Pinpoint the cell where the given text exists, returning its (x, y) midpoint coordinate. 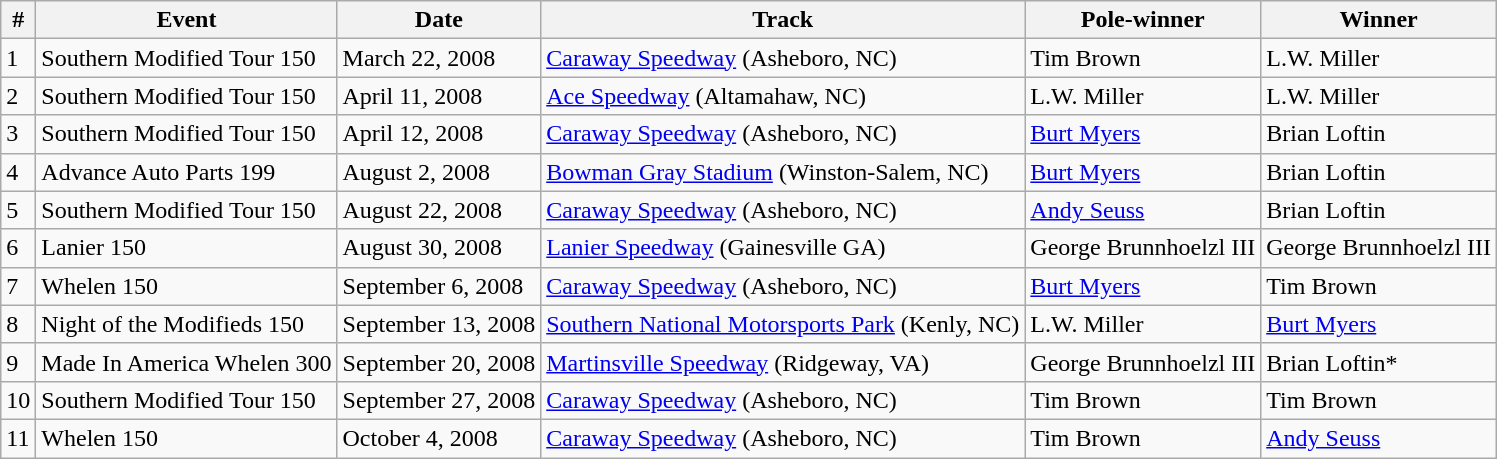
Track (783, 20)
August 2, 2008 (439, 172)
Southern National Motorsports Park (Kenly, NC) (783, 324)
August 30, 2008 (439, 248)
September 20, 2008 (439, 362)
October 4, 2008 (439, 438)
Bowman Gray Stadium (Winston-Salem, NC) (783, 172)
7 (18, 286)
Pole-winner (1143, 20)
8 (18, 324)
Winner (1379, 20)
Event (186, 20)
Ace Speedway (Altamahaw, NC) (783, 96)
September 13, 2008 (439, 324)
Date (439, 20)
9 (18, 362)
April 12, 2008 (439, 134)
March 22, 2008 (439, 58)
Lanier 150 (186, 248)
1 (18, 58)
Martinsville Speedway (Ridgeway, VA) (783, 362)
August 22, 2008 (439, 210)
11 (18, 438)
5 (18, 210)
10 (18, 400)
3 (18, 134)
Brian Loftin* (1379, 362)
Made In America Whelen 300 (186, 362)
4 (18, 172)
Advance Auto Parts 199 (186, 172)
2 (18, 96)
Lanier Speedway (Gainesville GA) (783, 248)
April 11, 2008 (439, 96)
6 (18, 248)
# (18, 20)
Night of the Modifieds 150 (186, 324)
September 6, 2008 (439, 286)
September 27, 2008 (439, 400)
